Extract the [x, y] coordinate from the center of the cell holding the provided text.  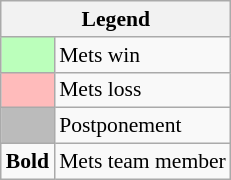
Postponement [142, 126]
Legend [116, 19]
Mets loss [142, 90]
Bold [28, 162]
Mets win [142, 55]
Mets team member [142, 162]
